Extract the [x, y] coordinate from the center of the cell holding the provided text.  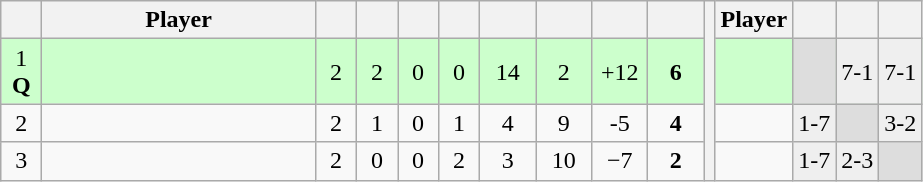
+12 [620, 72]
3-2 [900, 123]
−7 [620, 161]
10 [564, 161]
14 [508, 72]
1 Q [22, 72]
2-3 [858, 161]
9 [564, 123]
-5 [620, 123]
6 [676, 72]
